Return [X, Y] of the center of cell containing provided text 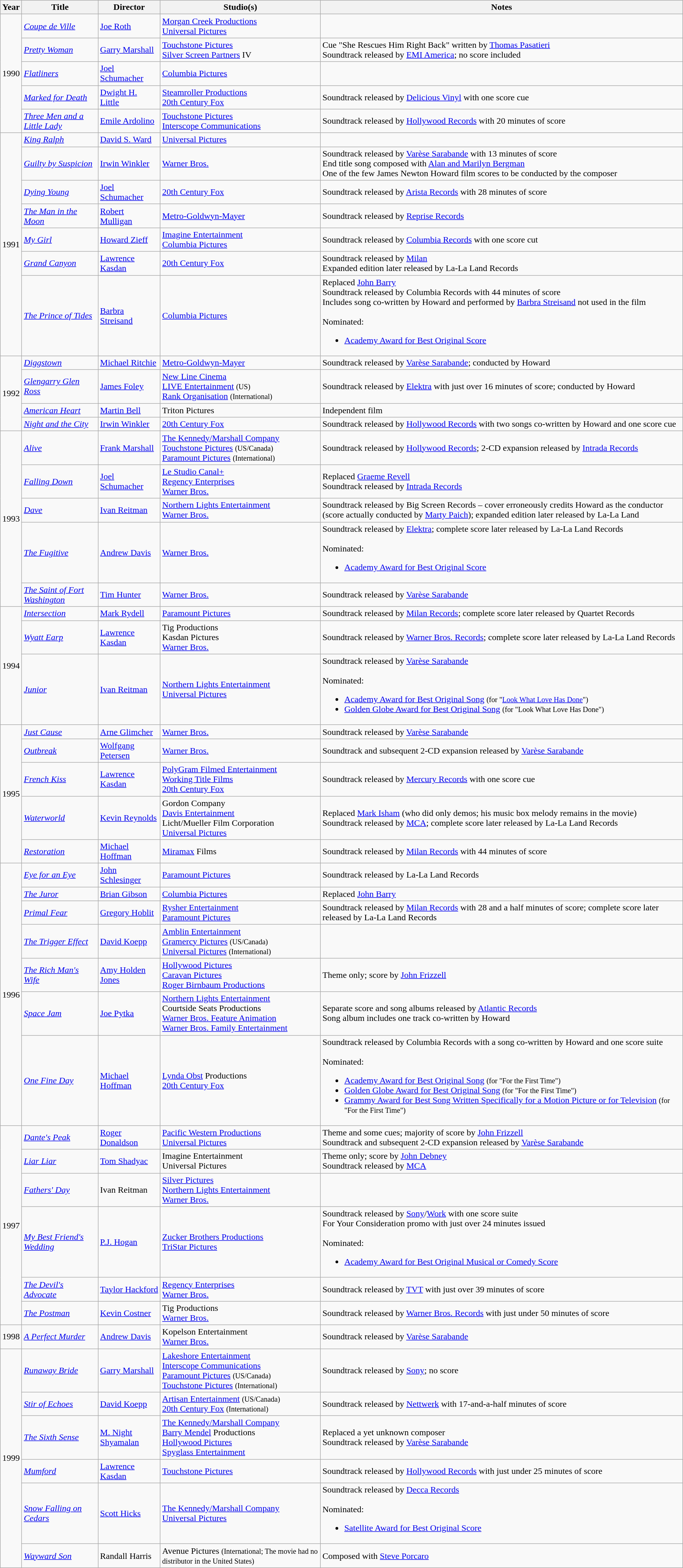
Year [11, 7]
Soundtrack released by Hollywood Records; 2-CD expansion released by Intrada Records [501, 448]
The Prince of Tides [60, 315]
The Fugitive [60, 552]
Gregory Hoblit [129, 913]
Zucker Brothers ProductionsTriStar Pictures [240, 1242]
The Kennedy/Marshall CompanyBarry Mendel ProductionsHollywood PicturesSpyglass Entertainment [240, 1438]
Soundtrack released by Elektra; complete score later released by La-La Land RecordsNominated:Academy Award for Best Original Score [501, 552]
Night and the City [60, 424]
Amy Holden Jones [129, 975]
Tom Shadyac [129, 1161]
Silver PicturesNorthern Lights EntertainmentWarner Bros. [240, 1190]
The Kennedy/Marshall CompanyTouchstone Pictures (US/Canada) Paramount Pictures (International) [240, 448]
Mark Rydell [129, 613]
Northern Lights EntertainmentUniversal Pictures [240, 689]
Wolfgang Petersen [129, 751]
Le Studio Canal+Regency EnterprisesWarner Bros. [240, 481]
Lakeshore EntertainmentInterscope CommunicationsParamount Pictures (US/Canada) Touchstone Pictures (International) [240, 1371]
Tig ProductionsKasdan PicturesWarner Bros. [240, 637]
Touchstone PicturesInterscope Communications [240, 121]
Hollywood PicturesCaravan PicturesRoger Birnbaum Productions [240, 975]
Universal Pictures [240, 140]
Pacific Western ProductionsUniversal Pictures [240, 1137]
Regency EnterprisesWarner Bros. [240, 1289]
Coupe de Ville [60, 26]
Brian Gibson [129, 894]
Wyatt Earp [60, 637]
Kevin Reynolds [129, 818]
Touchstone Pictures [240, 1471]
King Ralph [60, 140]
Title [60, 7]
1999 [11, 1458]
Soundtrack released by Varèse Sarabande; conducted by Howard [501, 363]
Waterworld [60, 818]
The Rich Man's Wife [60, 975]
Guilty by Suspicion [60, 163]
Artisan Entertainment (US/Canada) 20th Century Fox (International) [240, 1404]
Dying Young [60, 192]
Lynda Obst Productions20th Century Fox [240, 1080]
P.J. Hogan [129, 1242]
Joe Pytka [129, 1013]
Soundtrack released by Milan Records with 28 and a half minutes of score; complete score later released by La-La Land Records [501, 913]
Amblin EntertainmentGramercy Pictures (US/Canada) Universal Pictures (International) [240, 941]
The Man in the Moon [60, 216]
Theme only; score by John DebneySoundtrack released by MCA [501, 1161]
Theme and some cues; majority of score by John FrizzellSoundtrack and subsequent 2-CD expansion released by Varèse Sarabande [501, 1137]
Replaced John Barry [501, 894]
Gordon CompanyDavis EntertainmentLicht/Mueller Film CorporationUniversal Pictures [240, 818]
Space Jam [60, 1013]
Primal Fear [60, 913]
Independent film [501, 410]
Liar Liar [60, 1161]
Marked for Death [60, 97]
Soundtrack and subsequent 2-CD expansion released by Varèse Sarabande [501, 751]
Theme only; score by John Frizzell [501, 975]
The Kennedy/Marshall CompanyUniversal Pictures [240, 1514]
Dante's Peak [60, 1137]
Joe Roth [129, 26]
M. Night Shyamalan [129, 1438]
Restoration [60, 851]
Intersection [60, 613]
John Schlesinger [129, 875]
Soundtrack released by TVT with just over 39 minutes of score [501, 1289]
Pretty Woman [60, 50]
The Devil's Advocate [60, 1289]
Junior [60, 689]
Snow Falling on Cedars [60, 1514]
The Saint of Fort Washington [60, 595]
1997 [11, 1225]
Soundtrack released by Hollywood Records with just under 25 minutes of score [501, 1471]
Studio(s) [240, 7]
Northern Lights EntertainmentWarner Bros. [240, 510]
Avenue Pictures (International; The movie had no distributor in the United States) [240, 1556]
Dave [60, 510]
Just Cause [60, 732]
New Line CinemaLIVE Entertainment (US) Rank Organisation (International) [240, 387]
The Trigger Effect [60, 941]
Rysher EntertainmentParamount Pictures [240, 913]
Soundtrack released by Warner Bros. Records with just under 50 minutes of score [501, 1313]
1992 [11, 394]
Martin Bell [129, 410]
Soundtrack released by Elektra with just over 16 minutes of score; conducted by Howard [501, 387]
Tim Hunter [129, 595]
1995 [11, 794]
Michael Ritchie [129, 363]
Alive [60, 448]
Soundtrack released by Decca RecordsNominated:Satellite Award for Best Original Score [501, 1514]
Emile Ardolino [129, 121]
One Fine Day [60, 1080]
Miramax Films [240, 851]
Imagine EntertainmentUniversal Pictures [240, 1161]
Northern Lights EntertainmentCourtside Seats ProductionsWarner Bros. Feature AnimationWarner Bros. Family Entertainment [240, 1013]
Stir of Echoes [60, 1404]
James Foley [129, 387]
Glengarry Glen Ross [60, 387]
Kopelson EntertainmentWarner Bros. [240, 1336]
Flatliners [60, 74]
Fathers' Day [60, 1190]
Taylor Hackford [129, 1289]
Scott Hicks [129, 1514]
Three Men and a Little Lady [60, 121]
Arne Glimcher [129, 732]
Falling Down [60, 481]
Diggstown [60, 363]
Robert Mulligan [129, 216]
My Best Friend's Wedding [60, 1242]
Barbra Streisand [129, 315]
Soundtrack released by Milan Records with 44 minutes of score [501, 851]
A Perfect Murder [60, 1336]
Soundtrack released by Columbia Records with one score cut [501, 239]
The Juror [60, 894]
Composed with Steve Porcaro [501, 1556]
Soundtrack released by Hollywood Records with two songs co-written by Howard and one score cue [501, 424]
Soundtrack released by Nettwerk with 17-and-a-half minutes of score [501, 1404]
Dwight H. Little [129, 97]
Replaced Graeme RevellSoundtrack released by Intrada Records [501, 481]
Kevin Costner [129, 1313]
Notes [501, 7]
Cue "She Rescues Him Right Back" written by Thomas PasatieriSoundtrack released by EMI America; no score included [501, 50]
Grand Canyon [60, 263]
Mumford [60, 1471]
Soundtrack released by Warner Bros. Records; complete score later released by La-La Land Records [501, 637]
French Kiss [60, 779]
Triton Pictures [240, 410]
Soundtrack released by Reprise Records [501, 216]
My Girl [60, 239]
1994 [11, 666]
PolyGram Filmed EntertainmentWorking Title Films20th Century Fox [240, 779]
Separate score and song albums released by Atlantic RecordsSong album includes one track co-written by Howard [501, 1013]
Soundtrack released by La-La Land Records [501, 875]
Frank Marshall [129, 448]
Morgan Creek ProductionsUniversal Pictures [240, 26]
Soundtrack released by Delicious Vinyl with one score cue [501, 97]
Soundtrack released by Mercury Records with one score cue [501, 779]
David S. Ward [129, 140]
Runaway Bride [60, 1371]
Outbreak [60, 751]
1998 [11, 1336]
Randall Harris [129, 1556]
Replaced a yet unknown composerSoundtrack released by Varèse Sarabande [501, 1438]
1993 [11, 519]
Steamroller Productions20th Century Fox [240, 97]
Soundtrack released by Sony; no score [501, 1371]
Imagine EntertainmentColumbia Pictures [240, 239]
1991 [11, 244]
Eye for an Eye [60, 875]
Soundtrack released by Milan Records; complete score later released by Quartet Records [501, 613]
The Sixth Sense [60, 1438]
Howard Zieff [129, 239]
1996 [11, 994]
Director [129, 7]
Tig ProductionsWarner Bros. [240, 1313]
1990 [11, 74]
The Postman [60, 1313]
Soundtrack released by Arista Records with 28 minutes of score [501, 192]
Wayward Son [60, 1556]
American Heart [60, 410]
Roger Donaldson [129, 1137]
Touchstone PicturesSilver Screen Partners IV [240, 50]
Soundtrack released by MilanExpanded edition later released by La-La Land Records [501, 263]
Soundtrack released by Hollywood Records with 20 minutes of score [501, 121]
